From the cell containing the given text, extract its center point as [x, y] coordinate. 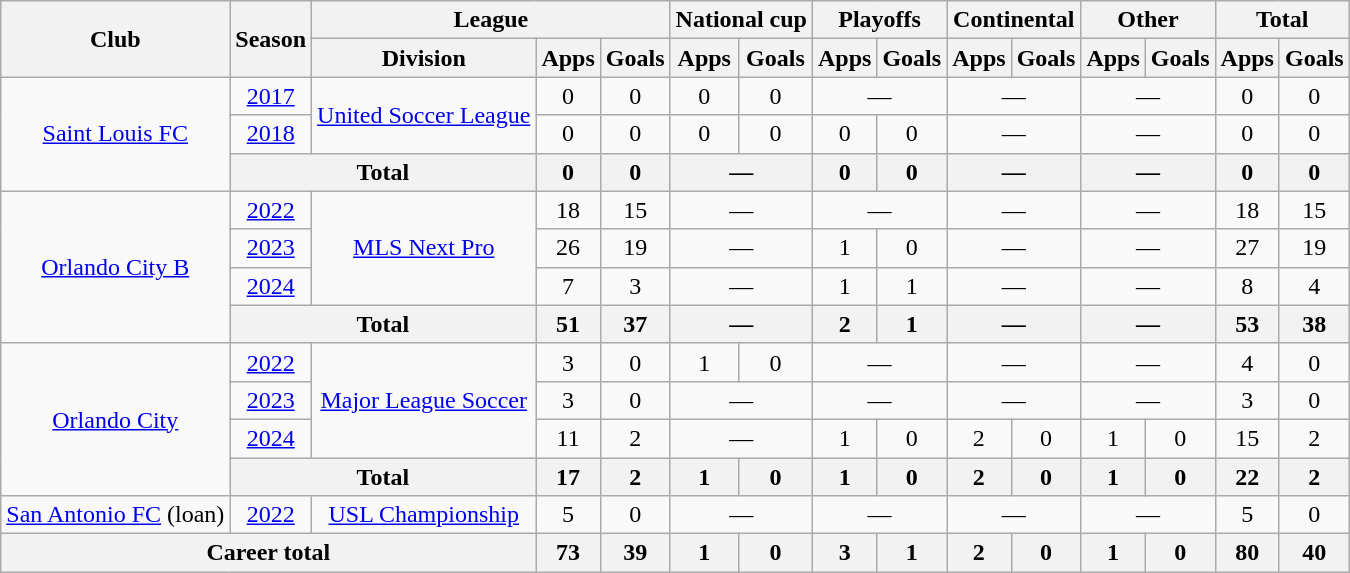
37 [635, 324]
38 [1314, 324]
80 [1247, 553]
51 [568, 324]
53 [1247, 324]
MLS Next Pro [424, 248]
2018 [271, 134]
San Antonio FC (loan) [116, 515]
8 [1247, 286]
Playoffs [879, 20]
Major League Soccer [424, 400]
39 [635, 553]
Division [424, 58]
Career total [268, 553]
40 [1314, 553]
Season [271, 39]
17 [568, 477]
7 [568, 286]
USL Championship [424, 515]
27 [1247, 248]
26 [568, 248]
Club [116, 39]
National cup [741, 20]
Other [1148, 20]
Orlando City [116, 419]
73 [568, 553]
United Soccer League [424, 115]
Continental [1014, 20]
Orlando City B [116, 267]
2017 [271, 96]
11 [568, 438]
22 [1247, 477]
Saint Louis FC [116, 134]
League [491, 20]
